Detect which cell encompasses the target text, then output its (x, y) center coordinate. 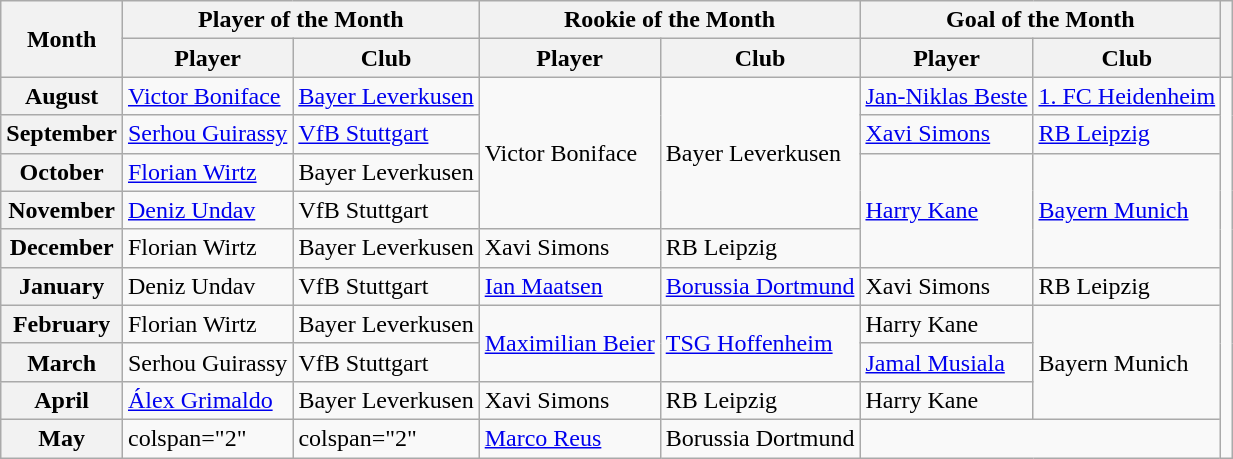
November (62, 210)
1. FC Heidenheim (1127, 96)
Goal of the Month (1040, 20)
TSG Hoffenheim (760, 343)
March (62, 362)
Month (62, 39)
August (62, 96)
September (62, 134)
Jan-Niklas Beste (946, 96)
May (62, 438)
October (62, 172)
Jamal Musiala (946, 362)
February (62, 324)
Marco Reus (570, 438)
Player of the Month (300, 20)
Ian Maatsen (570, 286)
December (62, 248)
Rookie of the Month (670, 20)
Maximilian Beier (570, 343)
January (62, 286)
Álex Grimaldo (207, 400)
April (62, 400)
